Provide the [x, y] coordinate of the cell's center where the given text is located.  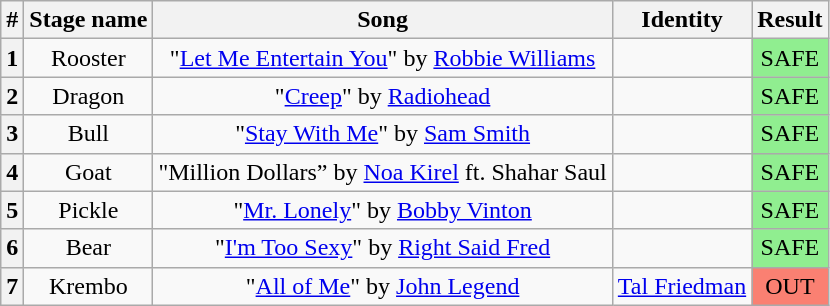
Pickle [88, 210]
Goat [88, 172]
"Million Dollars” by Noa Kirel ft. Shahar Saul [382, 172]
Song [382, 20]
"Stay With Me" by Sam Smith [382, 134]
Result [790, 20]
4 [12, 172]
"I'm Too Sexy" by Right Said Fred [382, 248]
"Mr. Lonely" by Bobby Vinton [382, 210]
"All of Me" by John Legend [382, 286]
# [12, 20]
Dragon [88, 96]
Bear [88, 248]
Identity [682, 20]
3 [12, 134]
5 [12, 210]
Tal Friedman [682, 286]
Bull [88, 134]
6 [12, 248]
2 [12, 96]
"Creep" by Radiohead [382, 96]
Krembo [88, 286]
"Let Me Entertain You" by Robbie Williams [382, 58]
Stage name [88, 20]
Rooster [88, 58]
7 [12, 286]
OUT [790, 286]
1 [12, 58]
